Locate the cell with the specified text and output its (x, y) center coordinate. 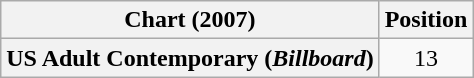
13 (426, 58)
Chart (2007) (190, 20)
Position (426, 20)
US Adult Contemporary (Billboard) (190, 58)
